Locate the cell with the specified text and output its (x, y) center coordinate. 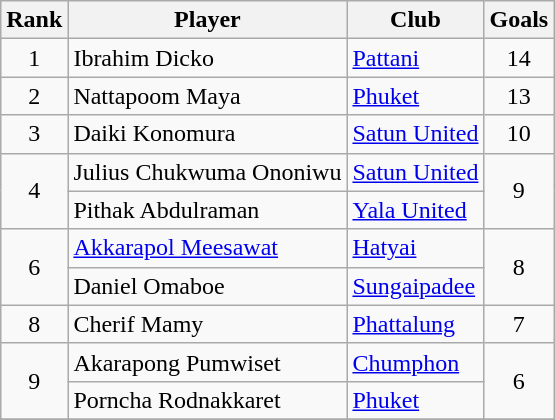
Akarapong Pumwiset (208, 362)
7 (519, 324)
14 (519, 58)
4 (34, 191)
Rank (34, 20)
3 (34, 134)
Hatyai (416, 248)
Porncha Rodnakkaret (208, 400)
Chumphon (416, 362)
13 (519, 96)
Club (416, 20)
Pithak Abdulraman (208, 210)
Nattapoom Maya (208, 96)
Goals (519, 20)
Daiki Konomura (208, 134)
Pattani (416, 58)
Sungaipadee (416, 286)
Phattalung (416, 324)
Julius Chukwuma Ononiwu (208, 172)
1 (34, 58)
2 (34, 96)
10 (519, 134)
Player (208, 20)
Akkarapol Meesawat (208, 248)
Cherif Mamy (208, 324)
Yala United (416, 210)
Daniel Omaboe (208, 286)
Ibrahim Dicko (208, 58)
